Extract the (X, Y) coordinate from the center of the cell holding the provided text.  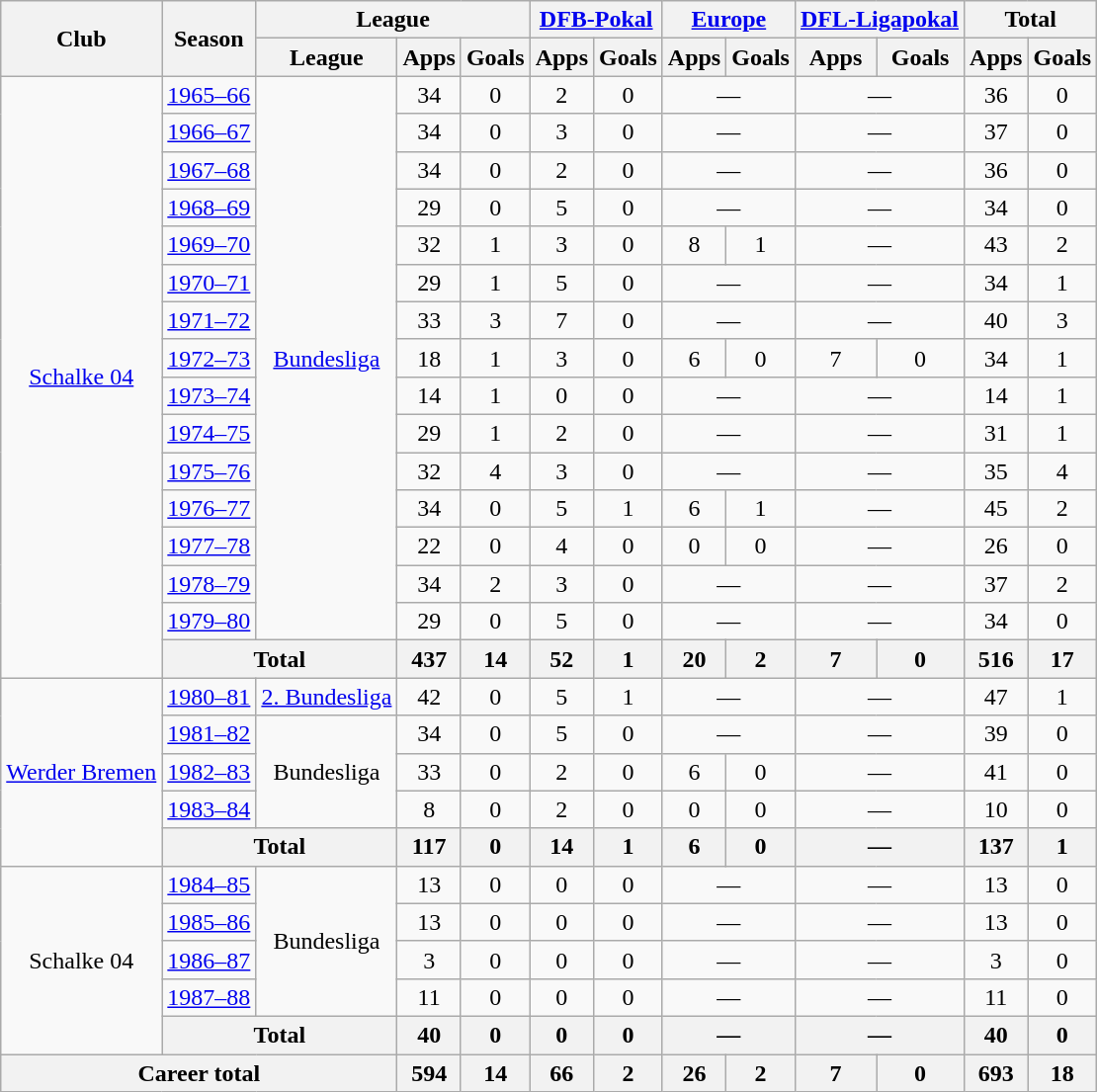
1977–78 (210, 546)
1976–77 (210, 509)
Werder Bremen (81, 772)
Season (210, 39)
516 (996, 659)
Europe (728, 20)
20 (694, 659)
1985–86 (210, 922)
17 (1062, 659)
DFB-Pokal (596, 20)
1968–69 (210, 208)
41 (996, 772)
47 (996, 697)
Club (81, 39)
1969–70 (210, 245)
1981–82 (210, 734)
117 (429, 847)
1987–88 (210, 997)
Career total (200, 1072)
594 (429, 1072)
10 (996, 809)
66 (561, 1072)
42 (429, 697)
39 (996, 734)
52 (561, 659)
1980–81 (210, 697)
1982–83 (210, 772)
1979–80 (210, 622)
31 (996, 433)
DFL-Ligapokal (880, 20)
1970–71 (210, 283)
1986–87 (210, 960)
1972–73 (210, 358)
22 (429, 546)
437 (429, 659)
1975–76 (210, 471)
1974–75 (210, 433)
43 (996, 245)
1971–72 (210, 320)
1967–68 (210, 170)
1966–67 (210, 132)
1983–84 (210, 809)
1984–85 (210, 884)
1973–74 (210, 395)
1965–66 (210, 95)
693 (996, 1072)
1978–79 (210, 584)
2. Bundesliga (326, 697)
137 (996, 847)
45 (996, 509)
35 (996, 471)
